Return the [x, y] coordinate for the center point of the cell that contains the specified text.  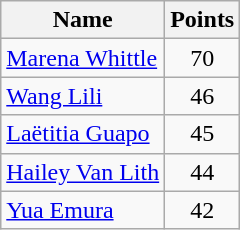
Hailey Van Lith [83, 172]
Points [202, 20]
Name [83, 20]
44 [202, 172]
42 [202, 210]
45 [202, 134]
70 [202, 58]
Marena Whittle [83, 58]
Laëtitia Guapo [83, 134]
Yua Emura [83, 210]
Wang Lili [83, 96]
46 [202, 96]
